Output the [X, Y] coordinate of the center of the cell containing the given text.  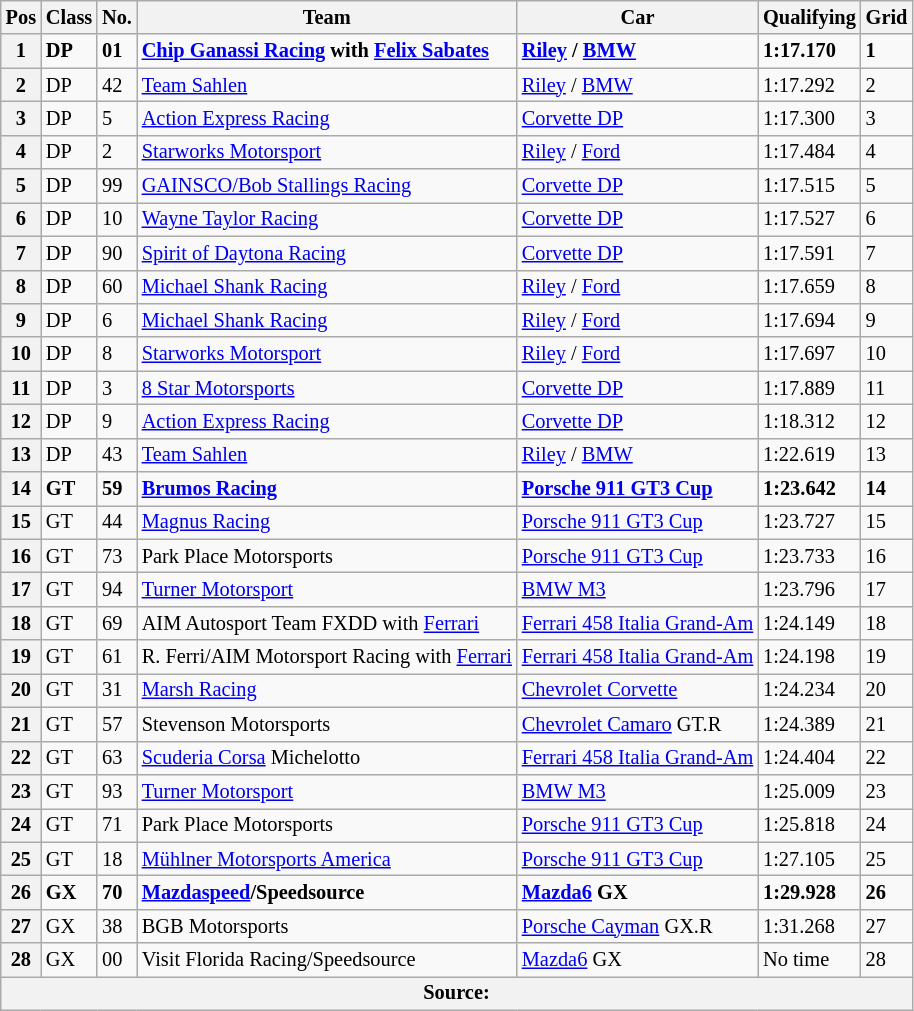
31 [117, 690]
1:24.149 [810, 623]
1:17.170 [810, 51]
1:25.009 [810, 791]
Chevrolet Camaro GT.R [638, 724]
42 [117, 85]
1:25.818 [810, 825]
63 [117, 758]
Chip Ganassi Racing with Felix Sabates [327, 51]
No time [810, 960]
Scuderia Corsa Michelotto [327, 758]
No. [117, 17]
1:24.234 [810, 690]
1:24.389 [810, 724]
Chevrolet Corvette [638, 690]
00 [117, 960]
1:17.889 [810, 388]
GAINSCO/Bob Stallings Racing [327, 186]
99 [117, 186]
Team [327, 17]
1:22.619 [810, 455]
93 [117, 791]
Porsche Cayman GX.R [638, 926]
90 [117, 253]
1:31.268 [810, 926]
59 [117, 489]
1:23.727 [810, 522]
69 [117, 623]
Visit Florida Racing/Speedsource [327, 960]
1:23.733 [810, 556]
BGB Motorsports [327, 926]
Stevenson Motorsports [327, 724]
1:17.697 [810, 354]
57 [117, 724]
AIM Autosport Team FXDD with Ferrari [327, 623]
44 [117, 522]
Car [638, 17]
01 [117, 51]
Class [69, 17]
1:29.928 [810, 892]
73 [117, 556]
1:17.515 [810, 186]
1:17.659 [810, 287]
1:24.404 [810, 758]
Brumos Racing [327, 489]
Pos [21, 17]
60 [117, 287]
38 [117, 926]
1:23.796 [810, 589]
1:27.105 [810, 859]
1:17.527 [810, 219]
1:23.642 [810, 489]
8 Star Motorsports [327, 388]
1:17.484 [810, 152]
1:18.312 [810, 421]
Mühlner Motorsports America [327, 859]
1:24.198 [810, 657]
70 [117, 892]
1:17.300 [810, 118]
Spirit of Daytona Racing [327, 253]
Source: [457, 993]
1:17.694 [810, 320]
Mazdaspeed/Speedsource [327, 892]
1:17.292 [810, 85]
61 [117, 657]
Qualifying [810, 17]
Magnus Racing [327, 522]
1:17.591 [810, 253]
94 [117, 589]
43 [117, 455]
Marsh Racing [327, 690]
Wayne Taylor Racing [327, 219]
Grid [887, 17]
R. Ferri/AIM Motorsport Racing with Ferrari [327, 657]
71 [117, 825]
